Determine the [x, y] coordinate at the center of the cell enclosing the given text.  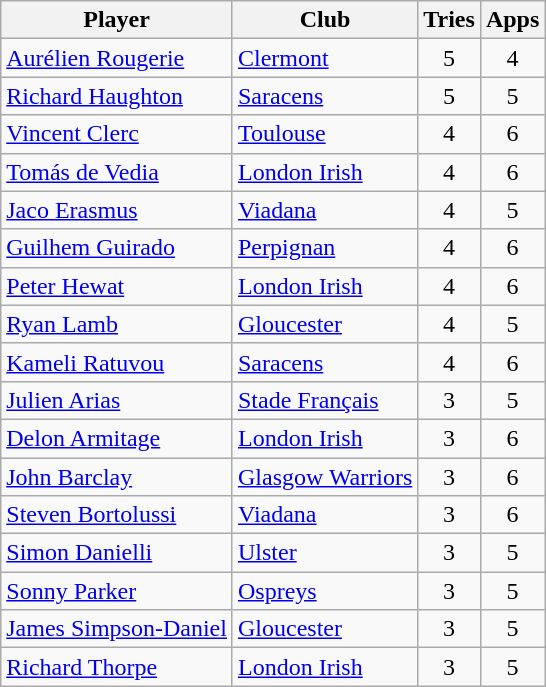
Aurélien Rougerie [117, 58]
Sonny Parker [117, 591]
Steven Bortolussi [117, 515]
Apps [512, 20]
Kameli Ratuvou [117, 362]
Ryan Lamb [117, 324]
Club [324, 20]
Glasgow Warriors [324, 477]
Delon Armitage [117, 438]
Ospreys [324, 591]
Tomás de Vedia [117, 172]
Vincent Clerc [117, 134]
James Simpson-Daniel [117, 629]
Toulouse [324, 134]
Clermont [324, 58]
Perpignan [324, 248]
Simon Danielli [117, 553]
Julien Arias [117, 400]
John Barclay [117, 477]
Tries [450, 20]
Jaco Erasmus [117, 210]
Richard Haughton [117, 96]
Guilhem Guirado [117, 248]
Peter Hewat [117, 286]
Ulster [324, 553]
Player [117, 20]
Richard Thorpe [117, 667]
Stade Français [324, 400]
